For the text-containing cell, return its midpoint in (x, y) coordinate format. 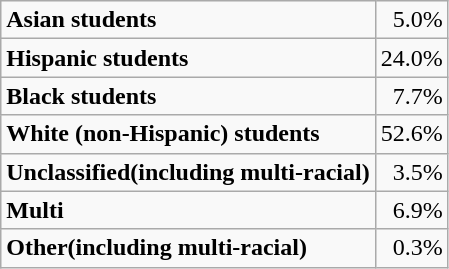
3.5% (412, 172)
0.3% (412, 248)
24.0% (412, 58)
White (non-Hispanic) students (188, 134)
Multi (188, 210)
Hispanic students (188, 58)
7.7% (412, 96)
Black students (188, 96)
52.6% (412, 134)
6.9% (412, 210)
Unclassified(including multi-racial) (188, 172)
Asian students (188, 20)
5.0% (412, 20)
Other(including multi-racial) (188, 248)
